Scan for the cell matching the given text and deliver its [X, Y] coordinate at center. 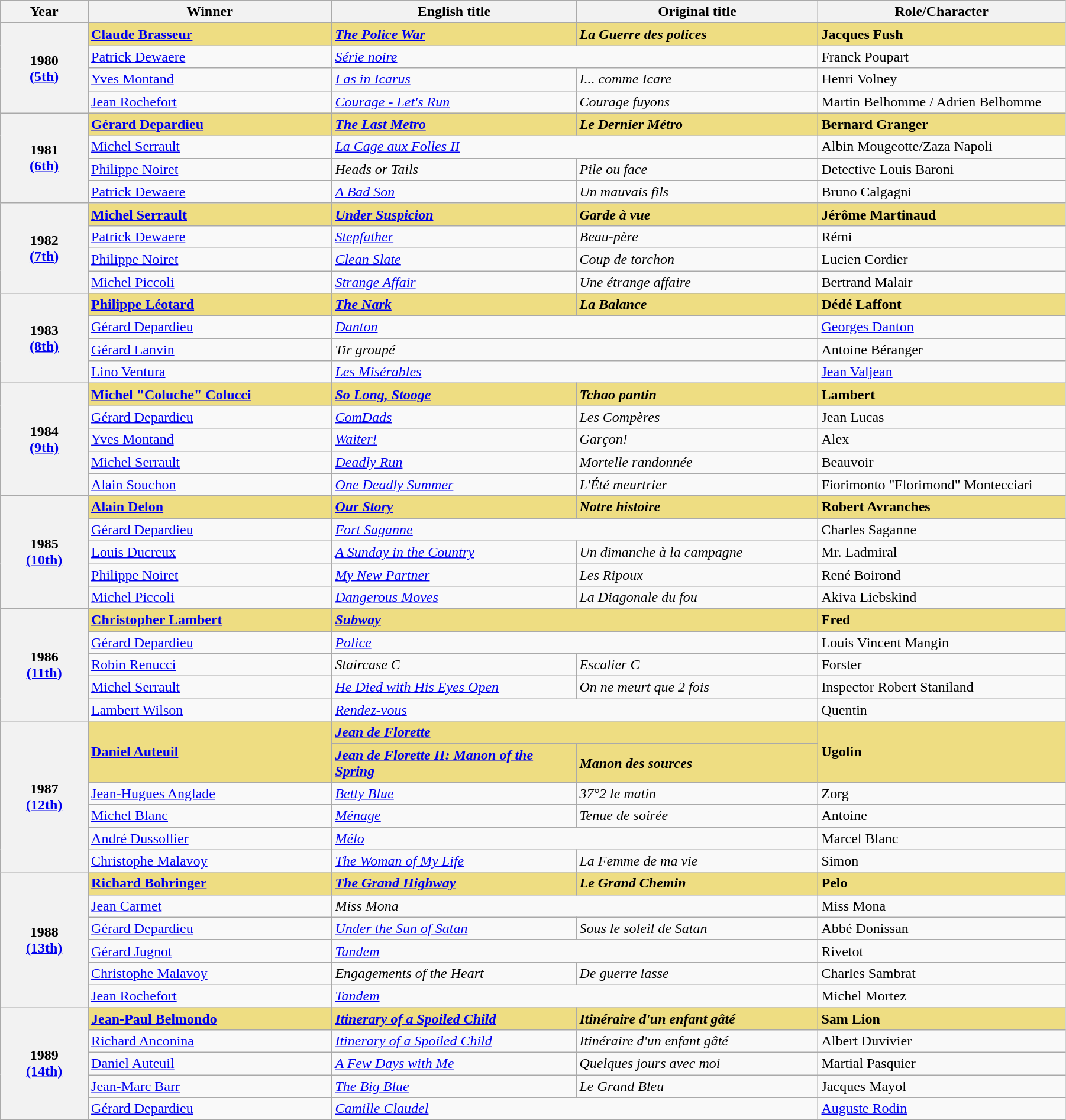
Georges Danton [942, 327]
Auguste Rodin [942, 1109]
Manon des sources [697, 763]
Robert Avranches [942, 507]
English title [454, 12]
Alain Souchon [210, 485]
1982(7th) [44, 248]
Stepfather [454, 237]
Antoine Béranger [942, 350]
Akiva Liebskind [942, 597]
Albin Mougeotte/Zaza Napoli [942, 147]
Inspector Robert Staniland [942, 688]
1983(8th) [44, 338]
Richard Anconina [210, 1041]
So Long, Stooge [454, 395]
Les Compères [697, 417]
Michel "Coluche" Colucci [210, 395]
Ugolin [942, 751]
Lucien Cordier [942, 259]
La Balance [697, 305]
Louis Vincent Mangin [942, 642]
Courage - Let's Run [454, 102]
Le Dernier Métro [697, 124]
Martin Belhomme / Adrien Belhomme [942, 102]
Alain Delon [210, 507]
The Police War [454, 34]
Winner [210, 12]
Série noire [575, 57]
Un mauvais fils [697, 192]
Jérôme Martinaud [942, 214]
La Cage aux Folles II [575, 147]
Philippe Léotard [210, 305]
La Guerre des polices [697, 34]
Tenue de soirée [697, 816]
Alex [942, 440]
1984(9th) [44, 440]
Henri Volney [942, 79]
Franck Poupart [942, 57]
Forster [942, 665]
André Dussollier [210, 838]
Gérard Jugnot [210, 951]
Under the Sun of Satan [454, 928]
Michel Mortez [942, 996]
Rémi [942, 237]
Jean de Florette [575, 732]
Une étrange affaire [697, 282]
The Woman of My Life [454, 861]
The Nark [454, 305]
La Diagonale du fou [697, 597]
Subway [575, 619]
Dangerous Moves [454, 597]
I as in Icarus [454, 79]
Camille Claudel [575, 1109]
Escalier C [697, 665]
Tchao pantin [697, 395]
Mortelle randonnée [697, 462]
Un dimanche à la campagne [697, 552]
Jean Valjean [942, 372]
ComDads [454, 417]
Garde à vue [697, 214]
Jean Lucas [942, 417]
Marcel Blanc [942, 838]
Sous le soleil de Satan [697, 928]
A Bad Son [454, 192]
Mélo [575, 838]
Coup de torchon [697, 259]
Fred [942, 619]
Le Grand Chemin [697, 883]
Dédé Laffont [942, 305]
Rivetot [942, 951]
Heads or Tails [454, 169]
Les Ripoux [697, 574]
Quentin [942, 710]
Le Grand Bleu [697, 1086]
A Sunday in the Country [454, 552]
Beauvoir [942, 462]
A Few Days with Me [454, 1064]
Antoine [942, 816]
37°2 le matin [697, 793]
Clean Slate [454, 259]
1981(6th) [44, 158]
Deadly Run [454, 462]
1986(11th) [44, 664]
The Grand Highway [454, 883]
Our Story [454, 507]
Michel Blanc [210, 816]
Abbé Donissan [942, 928]
Charles Sambrat [942, 973]
Strange Affair [454, 282]
1989(14th) [44, 1063]
Simon [942, 861]
Pile ou face [697, 169]
Claude Brasseur [210, 34]
Role/Character [942, 12]
Under Suspicion [454, 214]
Bruno Calgagni [942, 192]
Jacques Mayol [942, 1086]
I... comme Icare [697, 79]
Richard Bohringer [210, 883]
On ne meurt que 2 fois [697, 688]
Christopher Lambert [210, 619]
Lambert [942, 395]
One Deadly Summer [454, 485]
Tir groupé [575, 350]
Lino Ventura [210, 372]
Fort Saganne [575, 530]
Jean-Hugues Anglade [210, 793]
The Last Metro [454, 124]
René Boirond [942, 574]
1988(13th) [44, 940]
Quelques jours avec moi [697, 1064]
Police [575, 642]
My New Partner [454, 574]
Ménage [454, 816]
Jacques Fush [942, 34]
Jean-Marc Barr [210, 1086]
Detective Louis Baroni [942, 169]
Beau-père [697, 237]
Mr. Ladmiral [942, 552]
Engagements of the Heart [454, 973]
He Died with His Eyes Open [454, 688]
Year [44, 12]
Bernard Granger [942, 124]
Fiorimonto "Florimond" Montecciari [942, 485]
Jean de Florette II: Manon of the Spring [454, 763]
Les Misérables [575, 372]
L'Été meurtrier [697, 485]
Waiter! [454, 440]
Bertrand Malair [942, 282]
Lambert Wilson [210, 710]
Betty Blue [454, 793]
Jean Carmet [210, 906]
Albert Duvivier [942, 1041]
Staircase C [454, 665]
1980(5th) [44, 68]
Courage fuyons [697, 102]
Charles Saganne [942, 530]
Notre histoire [697, 507]
Zorg [942, 793]
Robin Renucci [210, 665]
Sam Lion [942, 1018]
Danton [575, 327]
Jean-Paul Belmondo [210, 1018]
De guerre lasse [697, 973]
Pelo [942, 883]
The Big Blue [454, 1086]
Gérard Lanvin [210, 350]
1987(12th) [44, 796]
La Femme de ma vie [697, 861]
Martial Pasquier [942, 1064]
Garçon! [697, 440]
Rendez-vous [575, 710]
1985(10th) [44, 552]
Original title [697, 12]
Louis Ducreux [210, 552]
